Capture the cell that displays the provided text and extract its (X, Y) central coordinate. 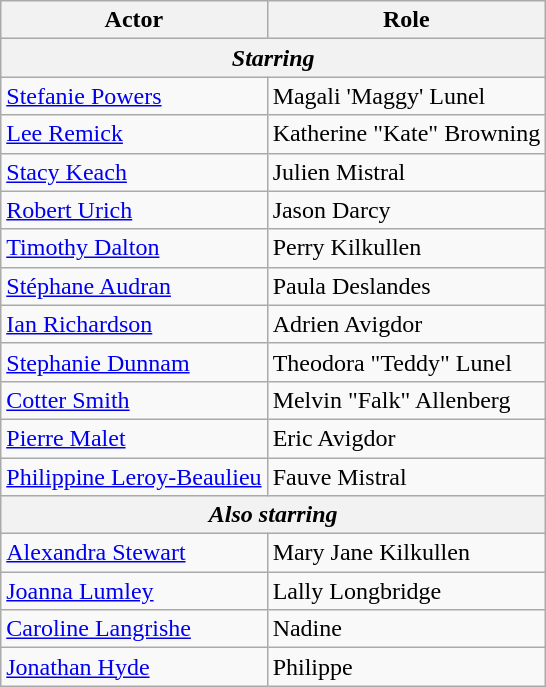
Caroline Langrishe (134, 629)
Melvin "Falk" Allenberg (406, 400)
Theodora "Teddy" Lunel (406, 362)
Ian Richardson (134, 324)
Mary Jane Kilkullen (406, 553)
Paula Deslandes (406, 286)
Role (406, 20)
Joanna Lumley (134, 591)
Cotter Smith (134, 400)
Julien Mistral (406, 172)
Katherine "Kate" Browning (406, 134)
Magali 'Maggy' Lunel (406, 96)
Adrien Avigdor (406, 324)
Nadine (406, 629)
Perry Kilkullen (406, 248)
Stephanie Dunnam (134, 362)
Also starring (274, 515)
Pierre Malet (134, 438)
Stefanie Powers (134, 96)
Eric Avigdor (406, 438)
Philippe (406, 667)
Alexandra Stewart (134, 553)
Lee Remick (134, 134)
Robert Urich (134, 210)
Stacy Keach (134, 172)
Timothy Dalton (134, 248)
Jonathan Hyde (134, 667)
Fauve Mistral (406, 477)
Starring (274, 58)
Jason Darcy (406, 210)
Philippine Leroy-Beaulieu (134, 477)
Actor (134, 20)
Lally Longbridge (406, 591)
Stéphane Audran (134, 286)
